Detect which cell encompasses the target text, then output its [X, Y] center coordinate. 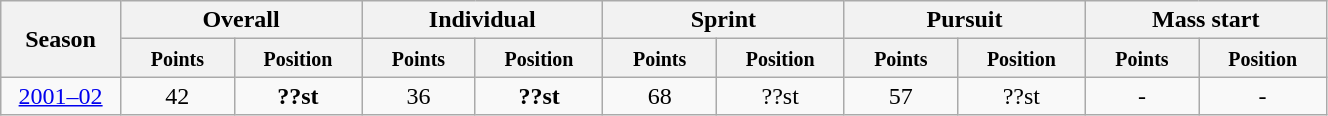
Season [61, 39]
68 [660, 96]
Individual [482, 20]
57 [901, 96]
42 [177, 96]
2001–02 [61, 96]
Overall [240, 20]
Pursuit [964, 20]
36 [419, 96]
Mass start [1206, 20]
Sprint [724, 20]
